Search for the cell housing the specified text and yield its [X, Y] center coordinate. 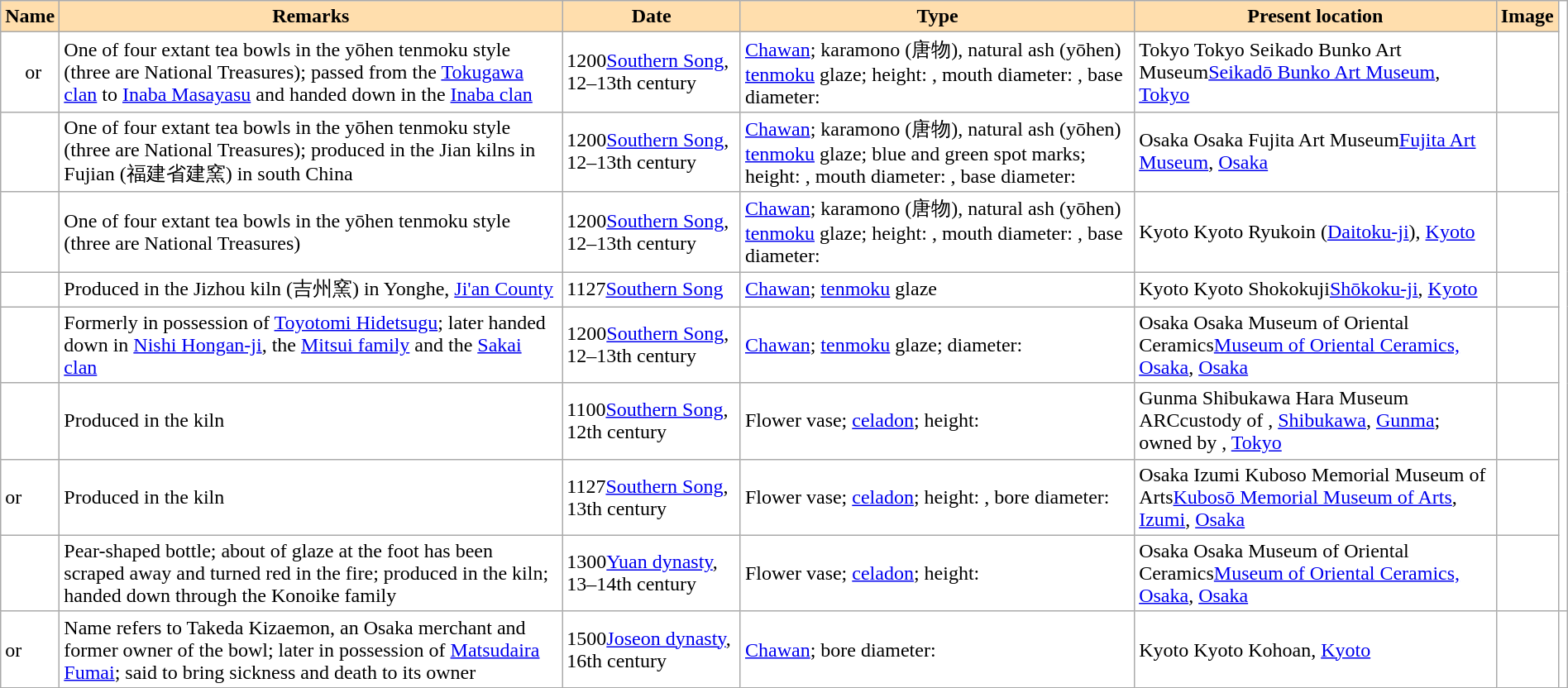
One of four extant tea bowls in the yōhen tenmoku style (three are National Treasures); produced in the Jian kilns in Fujian (福建省建窯) in south China [311, 152]
Present location [1315, 17]
Tokyo Tokyo Seikado Bunko Art MuseumSeikadō Bunko Art Museum, Tokyo [1315, 73]
One of four extant tea bowls in the yōhen tenmoku style (three are National Treasures) [311, 232]
Produced in the Jizhou kiln (吉州窯) in Yonghe, Ji'an County [311, 289]
Image [1527, 17]
Osaka Izumi Kuboso Memorial Museum of ArtsKubosō Memorial Museum of Arts, Izumi, Osaka [1315, 497]
Kyoto Kyoto Kohoan, Kyoto [1315, 649]
Formerly in possession of Toyotomi Hidetsugu; later handed down in Nishi Hongan-ji, the Mitsui family and the Sakai clan [311, 345]
Flower vase; celadon; height: , bore diameter: [937, 497]
Gunma Shibukawa Hara Museum ARCcustody of , Shibukawa, Gunma; owned by , Tokyo [1315, 421]
Kyoto Kyoto ShokokujiShōkoku-ji, Kyoto [1315, 289]
1500Joseon dynasty, 16th century [652, 649]
Chawan; karamono (唐物), natural ash (yōhen) tenmoku glaze; blue and green spot marks; height: , mouth diameter: , base diameter: [937, 152]
Chawan; tenmoku glaze; diameter: [937, 345]
Kyoto Kyoto Ryukoin (Daitoku-ji), Kyoto [1315, 232]
Date [652, 17]
Osaka Osaka Fujita Art MuseumFujita Art Museum, Osaka [1315, 152]
1127Southern Song [652, 289]
1300Yuan dynasty, 13–14th century [652, 573]
Chawan; bore diameter: [937, 649]
Remarks [311, 17]
1127Southern Song, 13th century [652, 497]
Name [30, 17]
Chawan; tenmoku glaze [937, 289]
Type [937, 17]
1100Southern Song, 12th century [652, 421]
